Determine the [x, y] coordinate at the center of the cell enclosing the given text.  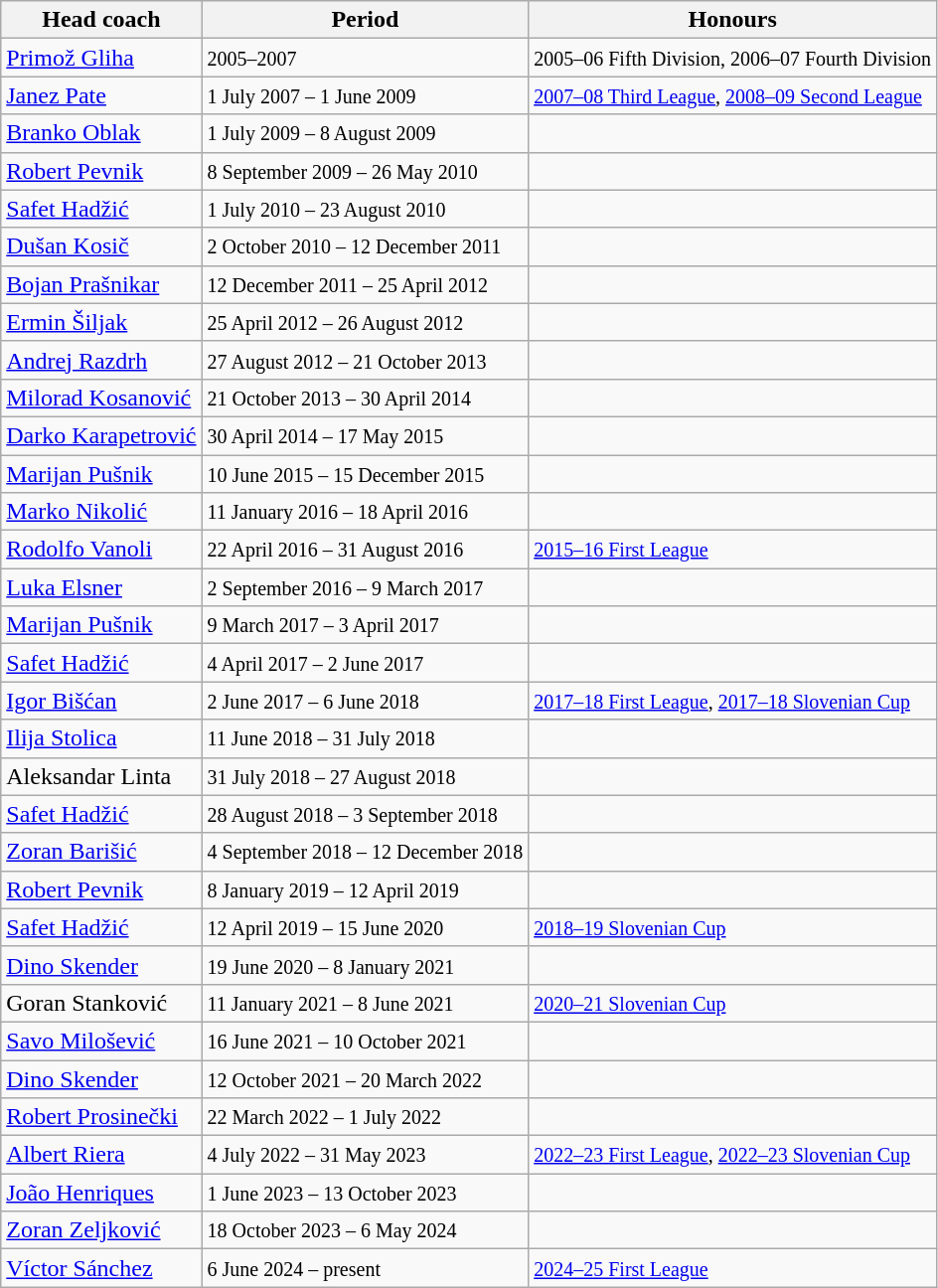
João Henriques [101, 1193]
31 July 2018 – 27 August 2018 [366, 776]
19 June 2020 – 8 January 2021 [366, 965]
21 October 2013 – 30 April 2014 [366, 398]
Goran Stanković [101, 1003]
Marko Nikolić [101, 512]
2017–18 First League, 2017–18 Slovenian Cup [733, 701]
2 September 2016 – 9 March 2017 [366, 587]
28 August 2018 – 3 September 2018 [366, 814]
6 June 2024 – present [366, 1268]
1 July 2010 – 23 August 2010 [366, 209]
Savo Milošević [101, 1041]
8 September 2009 – 26 May 2010 [366, 171]
12 April 2019 – 15 June 2020 [366, 927]
Branko Oblak [101, 133]
8 January 2019 – 12 April 2019 [366, 889]
11 January 2016 – 18 April 2016 [366, 512]
18 October 2023 – 6 May 2024 [366, 1230]
Luka Elsner [101, 587]
12 December 2011 – 25 April 2012 [366, 284]
2 October 2010 – 12 December 2011 [366, 246]
Aleksandar Linta [101, 776]
4 July 2022 – 31 May 2023 [366, 1155]
2022–23 First League, 2022–23 Slovenian Cup [733, 1155]
25 April 2012 – 26 August 2012 [366, 322]
Víctor Sánchez [101, 1268]
1 June 2023 – 13 October 2023 [366, 1193]
Primož Gliha [101, 58]
1 July 2007 – 1 June 2009 [366, 95]
30 April 2014 – 17 May 2015 [366, 435]
Zoran Barišić [101, 852]
2005–06 Fifth Division, 2006–07 Fourth Division [733, 58]
2015–16 First League [733, 550]
2018–19 Slovenian Cup [733, 927]
Milorad Kosanović [101, 398]
2 June 2017 – 6 June 2018 [366, 701]
Bojan Prašnikar [101, 284]
Ilija Stolica [101, 738]
11 January 2021 – 8 June 2021 [366, 1003]
9 March 2017 – 3 April 2017 [366, 625]
Albert Riera [101, 1155]
Janez Pate [101, 95]
Ermin Šiljak [101, 322]
1 July 2009 – 8 August 2009 [366, 133]
22 April 2016 – 31 August 2016 [366, 550]
4 September 2018 – 12 December 2018 [366, 852]
Darko Karapetrović [101, 435]
27 August 2012 – 21 October 2013 [366, 360]
16 June 2021 – 10 October 2021 [366, 1041]
10 June 2015 – 15 December 2015 [366, 474]
Dušan Kosič [101, 246]
Honours [733, 20]
Head coach [101, 20]
22 March 2022 – 1 July 2022 [366, 1117]
12 October 2021 – 20 March 2022 [366, 1078]
2005–2007 [366, 58]
2024–25 First League [733, 1268]
2020–21 Slovenian Cup [733, 1003]
4 April 2017 – 2 June 2017 [366, 663]
Andrej Razdrh [101, 360]
2007–08 Third League, 2008–09 Second League [733, 95]
Igor Bišćan [101, 701]
Rodolfo Vanoli [101, 550]
11 June 2018 – 31 July 2018 [366, 738]
Robert Prosinečki [101, 1117]
Zoran Zeljković [101, 1230]
Period [366, 20]
